Scan for the cell matching the given text and deliver its (x, y) coordinate at center. 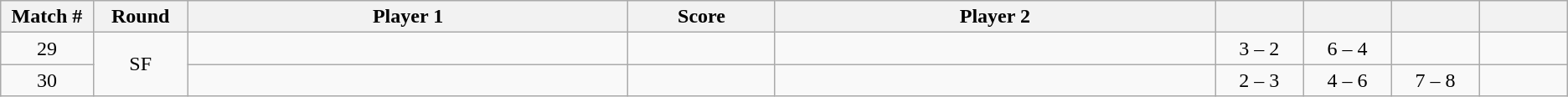
Round (141, 17)
2 – 3 (1260, 80)
Score (702, 17)
Player 2 (995, 17)
3 – 2 (1260, 48)
Match # (47, 17)
30 (47, 80)
29 (47, 48)
6 – 4 (1347, 48)
Player 1 (408, 17)
SF (141, 64)
4 – 6 (1347, 80)
7 – 8 (1436, 80)
